Capture the cell that displays the provided text and extract its (x, y) central coordinate. 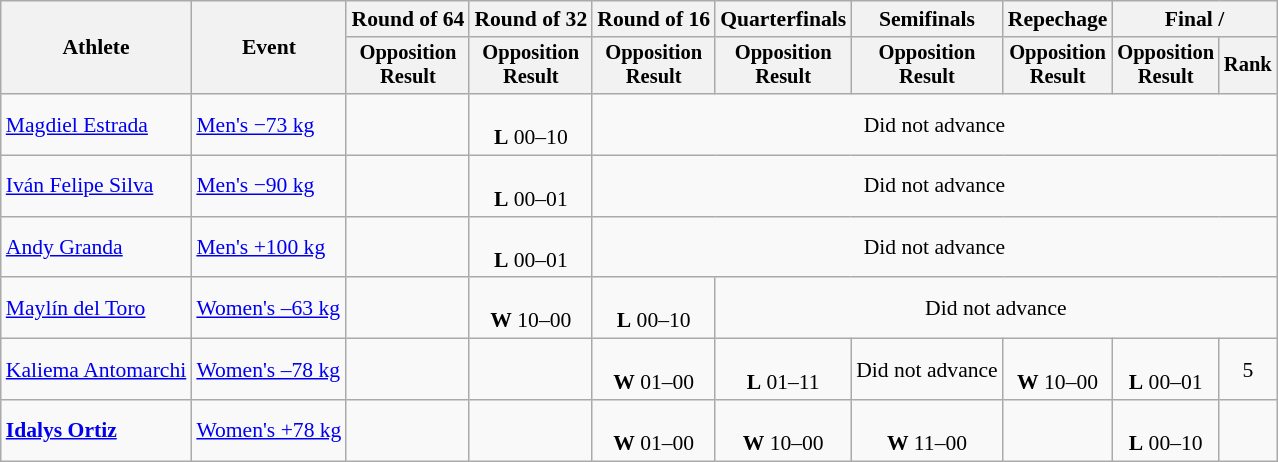
Athlete (96, 48)
Men's −90 kg (268, 186)
Quarterfinals (783, 19)
Men's −73 kg (268, 124)
Magdiel Estrada (96, 124)
Round of 32 (530, 19)
Women's +78 kg (268, 430)
L 01–11 (783, 370)
Event (268, 48)
Semifinals (927, 19)
Round of 64 (408, 19)
Iván Felipe Silva (96, 186)
Men's +100 kg (268, 248)
Kaliema Antomarchi (96, 370)
Women's –63 kg (268, 308)
Andy Granda (96, 248)
Repechage (1058, 19)
5 (1248, 370)
Women's –78 kg (268, 370)
Idalys Ortiz (96, 430)
Rank (1248, 66)
Final / (1194, 19)
W 11–00 (927, 430)
Maylín del Toro (96, 308)
Round of 16 (654, 19)
